Determine the [x, y] coordinate at the center of the cell enclosing the given text.  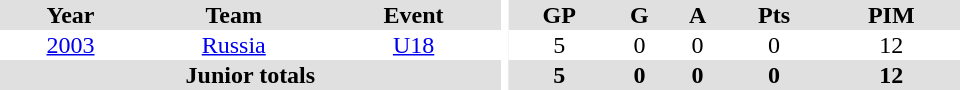
Pts [774, 15]
G [639, 15]
GP [559, 15]
Russia [234, 45]
2003 [70, 45]
Junior totals [250, 75]
Year [70, 15]
PIM [892, 15]
U18 [413, 45]
Event [413, 15]
Team [234, 15]
A [697, 15]
